Identify which cell holds the provided text, then report its [X, Y] central coordinate. 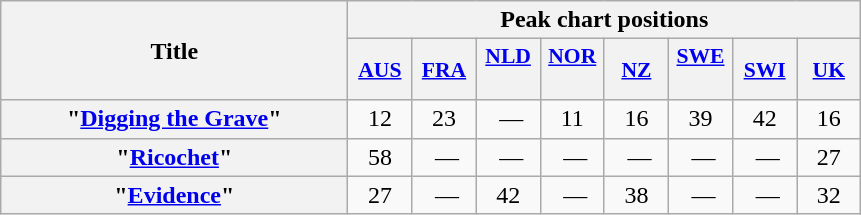
AUS [380, 70]
NOR [572, 70]
23 [444, 119]
"Digging the Grave" [174, 119]
FRA [444, 70]
12 [380, 119]
Peak chart positions [604, 20]
58 [380, 157]
UK [829, 70]
"Ricochet" [174, 157]
11 [572, 119]
NZ [636, 70]
SWE [700, 70]
NLD [508, 70]
SWI [765, 70]
38 [636, 195]
32 [829, 195]
"Evidence" [174, 195]
Title [174, 50]
39 [700, 119]
